For the text-containing cell, return its midpoint in (x, y) coordinate format. 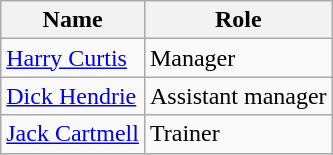
Harry Curtis (73, 58)
Trainer (238, 134)
Manager (238, 58)
Role (238, 20)
Dick Hendrie (73, 96)
Assistant manager (238, 96)
Name (73, 20)
Jack Cartmell (73, 134)
